Search for the cell housing the specified text and yield its [X, Y] center coordinate. 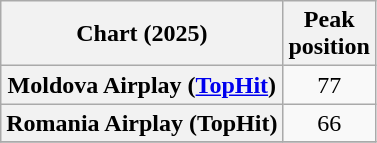
77 [329, 85]
Romania Airplay (TopHit) [142, 123]
Peakposition [329, 34]
Chart (2025) [142, 34]
Moldova Airplay (TopHit) [142, 85]
66 [329, 123]
